Scan for the cell matching the given text and deliver its [X, Y] coordinate at center. 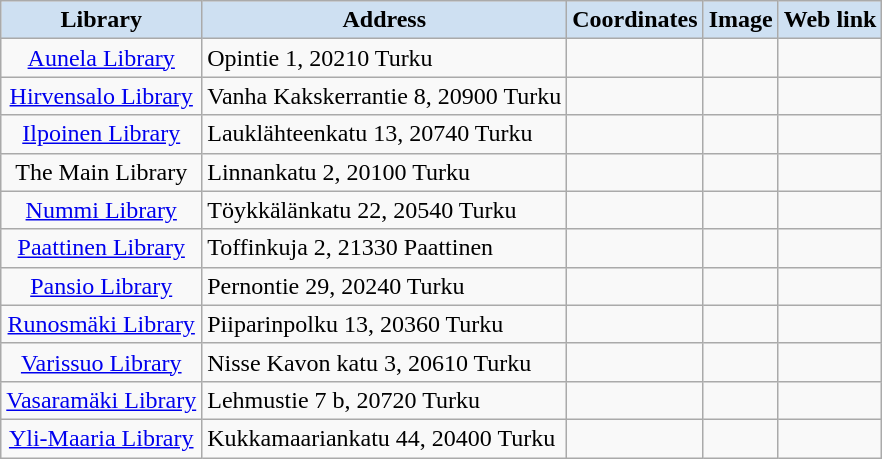
Coordinates [635, 20]
Hirvensalo Library [102, 96]
Varissuo Library [102, 362]
Nummi Library [102, 210]
Aunela Library [102, 58]
Vanha Kakskerrantie 8, 20900 Turku [384, 96]
Pernontie 29, 20240 Turku [384, 286]
Runosmäki Library [102, 324]
Piiparinpolku 13, 20360 Turku [384, 324]
Yli-Maaria Library [102, 438]
Linnankatu 2, 20100 Turku [384, 172]
Ilpoinen Library [102, 134]
Address [384, 20]
Töykkälänkatu 22, 20540 Turku [384, 210]
Web link [830, 20]
Kukkamaariankatu 44, 20400 Turku [384, 438]
Lehmustie 7 b, 20720 Turku [384, 400]
Image [740, 20]
Lauklähteenkatu 13, 20740 Turku [384, 134]
Vasaramäki Library [102, 400]
Nisse Kavon katu 3, 20610 Turku [384, 362]
Paattinen Library [102, 248]
The Main Library [102, 172]
Library [102, 20]
Opintie 1, 20210 Turku [384, 58]
Pansio Library [102, 286]
Toffinkuja 2, 21330 Paattinen [384, 248]
